For the text-containing cell, return its midpoint in [X, Y] coordinate format. 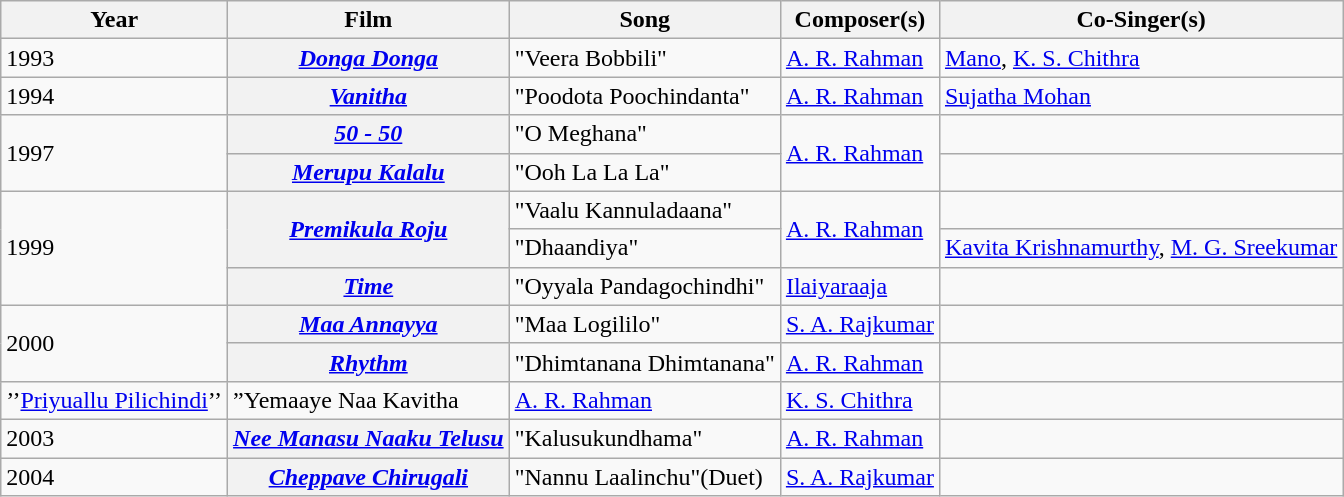
1999 [114, 248]
"Vaalu Kannuladaana" [644, 210]
"Dhimtanana Dhimtanana" [644, 362]
1994 [114, 96]
Vanitha [369, 96]
Premikula Roju [369, 229]
Kavita Krishnamurthy, M. G. Sreekumar [1140, 248]
Film [369, 20]
Ilaiyaraaja [860, 286]
Cheppave Chirugali [369, 477]
”Yemaaye Naa Kavitha [369, 400]
Rhythm [369, 362]
Time [369, 286]
50 - 50 [369, 134]
"Maa Logililo" [644, 324]
Composer(s) [860, 20]
"Kalusukundhama" [644, 438]
"Ooh La La La" [644, 172]
Sujatha Mohan [1140, 96]
Co-Singer(s) [1140, 20]
"Nannu Laalinchu"(Duet) [644, 477]
Song [644, 20]
K. S. Chithra [860, 400]
1993 [114, 58]
Donga Donga [369, 58]
Merupu Kalalu [369, 172]
Nee Manasu Naaku Telusu [369, 438]
"Veera Bobbili" [644, 58]
"Oyyala Pandagochindhi" [644, 286]
2003 [114, 438]
"Poodota Poochindanta" [644, 96]
Mano, K. S. Chithra [1140, 58]
’’Priyuallu Pilichindi’’ [114, 400]
Year [114, 20]
"O Meghana" [644, 134]
2000 [114, 343]
Maa Annayya [369, 324]
"Dhaandiya" [644, 248]
2004 [114, 477]
1997 [114, 153]
